Search for the cell housing the specified text and yield its [x, y] center coordinate. 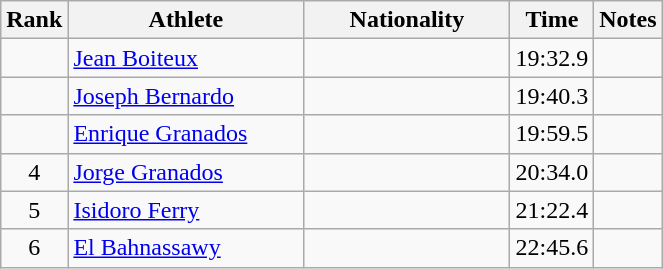
20:34.0 [552, 172]
El Bahnassawy [186, 248]
Jean Boiteux [186, 58]
Enrique Granados [186, 134]
Jorge Granados [186, 172]
Athlete [186, 20]
Isidoro Ferry [186, 210]
21:22.4 [552, 210]
Rank [34, 20]
6 [34, 248]
22:45.6 [552, 248]
Time [552, 20]
19:59.5 [552, 134]
Joseph Bernardo [186, 96]
19:32.9 [552, 58]
Nationality [407, 20]
4 [34, 172]
5 [34, 210]
Notes [628, 20]
19:40.3 [552, 96]
